Output the [x, y] coordinate of the center of the cell containing the given text.  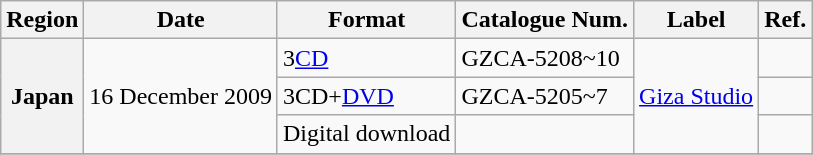
Ref. [786, 20]
3CD [366, 58]
Japan [42, 96]
3CD+DVD [366, 96]
GZCA-5208~10 [545, 58]
Region [42, 20]
Digital download [366, 134]
16 December 2009 [181, 96]
Format [366, 20]
Catalogue Num. [545, 20]
GZCA-5205~7 [545, 96]
Giza Studio [696, 96]
Label [696, 20]
Date [181, 20]
